From the cell containing the given text, extract its center point as [X, Y] coordinate. 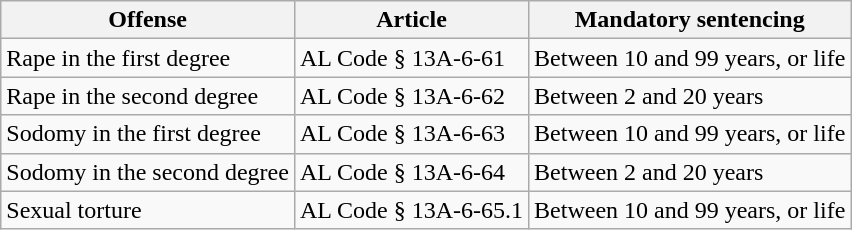
Rape in the second degree [148, 96]
Article [411, 20]
AL Code § 13A-6-63 [411, 134]
Rape in the first degree [148, 58]
Sodomy in the first degree [148, 134]
AL Code § 13A-6-61 [411, 58]
AL Code § 13A-6-62 [411, 96]
Offense [148, 20]
AL Code § 13A-6-65.1 [411, 210]
Mandatory sentencing [690, 20]
AL Code § 13A-6-64 [411, 172]
Sexual torture [148, 210]
Sodomy in the second degree [148, 172]
